Scan for the cell matching the given text and deliver its (x, y) coordinate at center. 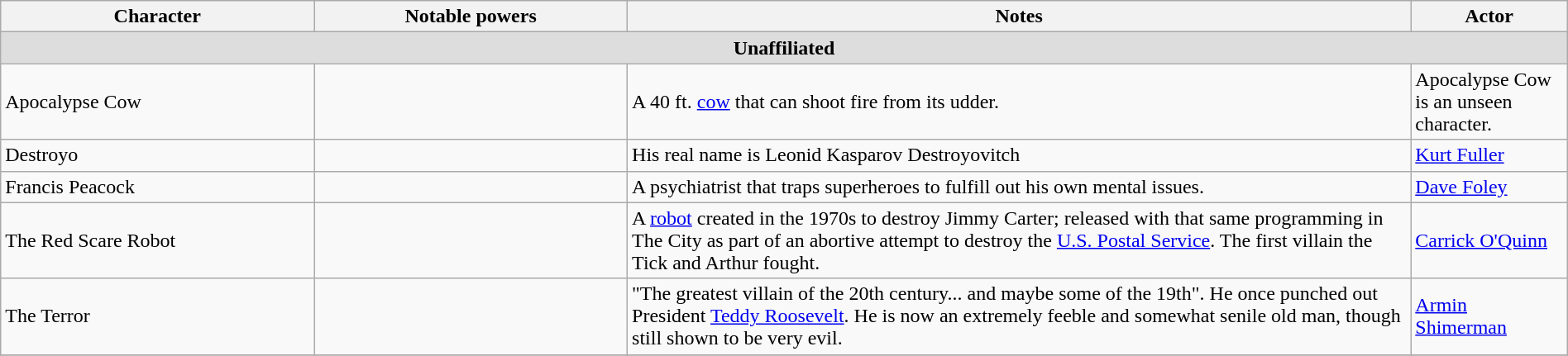
The Terror (157, 316)
Notable powers (471, 17)
A 40 ft. cow that can shoot fire from its udder. (1019, 102)
Character (157, 17)
A psychiatrist that traps superheroes to fulfill out his own mental issues. (1019, 187)
Dave Foley (1489, 187)
Armin Shimerman (1489, 316)
Apocalypse Cow is an unseen character. (1489, 102)
Francis Peacock (157, 187)
Kurt Fuller (1489, 155)
Carrick O'Quinn (1489, 240)
Destroyo (157, 155)
Actor (1489, 17)
Apocalypse Cow (157, 102)
Unaffiliated (784, 48)
His real name is Leonid Kasparov Destroyovitch (1019, 155)
Notes (1019, 17)
The Red Scare Robot (157, 240)
